Locate the cell with the specified text and output its [X, Y] center coordinate. 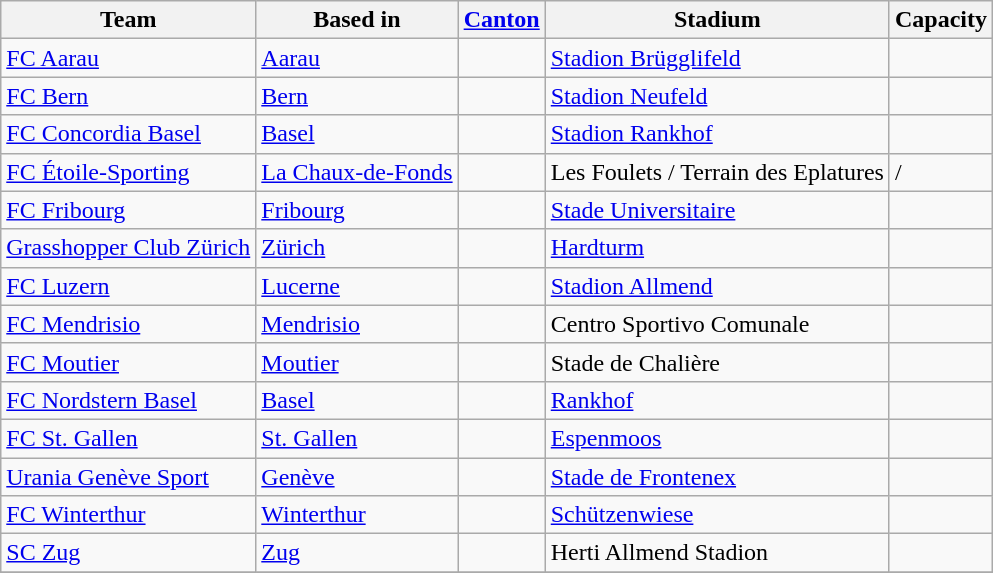
Herti Allmend Stadion [717, 553]
FC Luzern [128, 286]
FC Bern [128, 96]
Zürich [357, 248]
La Chaux-de-Fonds [357, 172]
Capacity [940, 20]
Team [128, 20]
Fribourg [357, 210]
Centro Sportivo Comunale [717, 324]
FC Winterthur [128, 515]
Stadion Brügglifeld [717, 58]
SC Zug [128, 553]
FC Mendrisio [128, 324]
Stade Universitaire [717, 210]
Stade de Frontenex [717, 477]
Based in [357, 20]
St. Gallen [357, 438]
Stadion Rankhof [717, 134]
Stade de Chalière [717, 362]
Les Foulets / Terrain des Eplatures [717, 172]
Grasshopper Club Zürich [128, 248]
Urania Genève Sport [128, 477]
Genève [357, 477]
FC Moutier [128, 362]
/ [940, 172]
Mendrisio [357, 324]
FC Fribourg [128, 210]
Rankhof [717, 400]
Espenmoos [717, 438]
Stadion Neufeld [717, 96]
Bern [357, 96]
Schützenwiese [717, 515]
FC St. Gallen [128, 438]
FC Aarau [128, 58]
Stadium [717, 20]
Lucerne [357, 286]
Hardturm [717, 248]
FC Nordstern Basel [128, 400]
Canton [502, 20]
FC Étoile-Sporting [128, 172]
Winterthur [357, 515]
Zug [357, 553]
Aarau [357, 58]
Stadion Allmend [717, 286]
FC Concordia Basel [128, 134]
Moutier [357, 362]
